Pinpoint the cell where the given text exists, returning its [X, Y] midpoint coordinate. 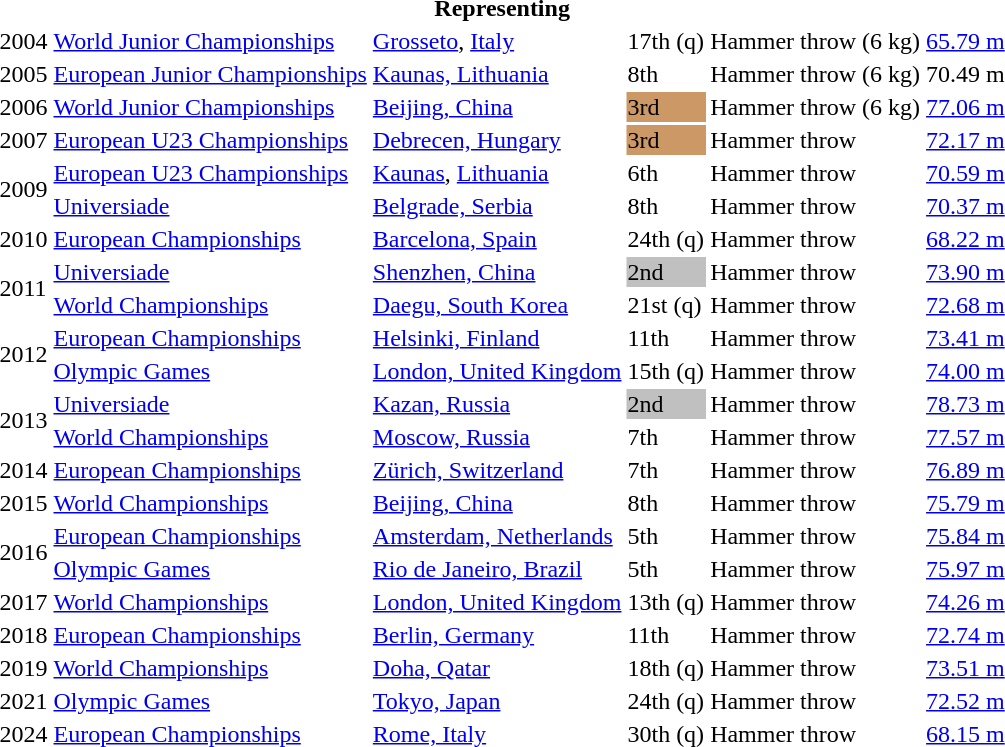
Doha, Qatar [497, 668]
13th (q) [666, 602]
21st (q) [666, 305]
Daegu, South Korea [497, 305]
Shenzhen, China [497, 272]
Helsinki, Finland [497, 338]
Zürich, Switzerland [497, 470]
Belgrade, Serbia [497, 206]
Tokyo, Japan [497, 701]
Amsterdam, Netherlands [497, 536]
Grosseto, Italy [497, 41]
Barcelona, Spain [497, 239]
15th (q) [666, 371]
Rio de Janeiro, Brazil [497, 569]
17th (q) [666, 41]
European Junior Championships [210, 74]
Debrecen, Hungary [497, 140]
Moscow, Russia [497, 437]
Kazan, Russia [497, 404]
18th (q) [666, 668]
Berlin, Germany [497, 635]
6th [666, 173]
